Return the (x, y) coordinate for the center point of the cell that contains the specified text.  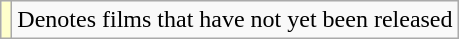
Denotes films that have not yet been released (235, 20)
